Return the [X, Y] coordinate for the center point of the cell that contains the specified text.  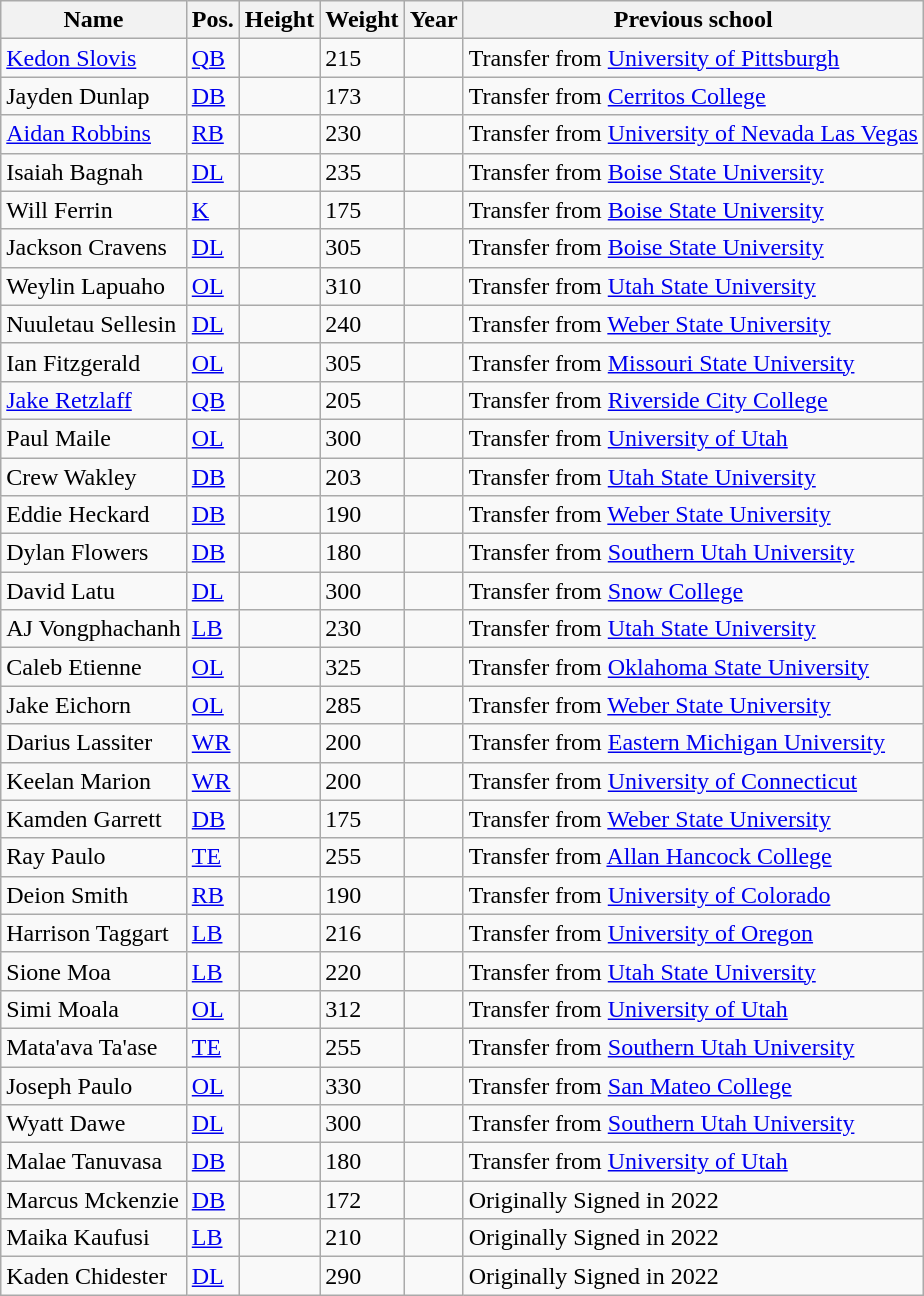
Wyatt Dawe [94, 1124]
Jake Retzlaff [94, 400]
Malae Tanuvasa [94, 1162]
Year [434, 20]
Transfer from Snow College [693, 591]
203 [362, 477]
Maika Kaufusi [94, 1238]
Transfer from Riverside City College [693, 400]
Harrison Taggart [94, 933]
Transfer from Allan Hancock College [693, 857]
Paul Maile [94, 438]
Weight [362, 20]
David Latu [94, 591]
Transfer from Eastern Michigan University [693, 743]
Transfer from University of Oregon [693, 933]
Transfer from Missouri State University [693, 362]
Isaiah Bagnah [94, 172]
AJ Vongphachanh [94, 629]
205 [362, 400]
Eddie Heckard [94, 515]
310 [362, 286]
Transfer from University of Colorado [693, 895]
Dylan Flowers [94, 553]
325 [362, 667]
Kedon Slovis [94, 58]
Ray Paulo [94, 857]
Sione Moa [94, 971]
Transfer from University of Nevada Las Vegas [693, 134]
Name [94, 20]
290 [362, 1276]
Weylin Lapuaho [94, 286]
330 [362, 1085]
Will Ferrin [94, 210]
Crew Wakley [94, 477]
Jayden Dunlap [94, 96]
Marcus Mckenzie [94, 1200]
220 [362, 971]
Kamden Garrett [94, 819]
Pos. [212, 20]
Transfer from Oklahoma State University [693, 667]
312 [362, 1009]
Transfer from University of Pittsburgh [693, 58]
215 [362, 58]
210 [362, 1238]
Keelan Marion [94, 781]
Transfer from Cerritos College [693, 96]
Height [279, 20]
216 [362, 933]
Kaden Chidester [94, 1276]
Jackson Cravens [94, 248]
Joseph Paulo [94, 1085]
Aidan Robbins [94, 134]
Nuuletau Sellesin [94, 324]
K [212, 210]
Ian Fitzgerald [94, 362]
Jake Eichorn [94, 705]
173 [362, 96]
Previous school [693, 20]
Simi Moala [94, 1009]
Mata'ava Ta'ase [94, 1047]
Deion Smith [94, 895]
285 [362, 705]
Transfer from San Mateo College [693, 1085]
172 [362, 1200]
Darius Lassiter [94, 743]
Caleb Etienne [94, 667]
240 [362, 324]
Transfer from University of Connecticut [693, 781]
235 [362, 172]
